Identify which cell holds the provided text, then report its (x, y) central coordinate. 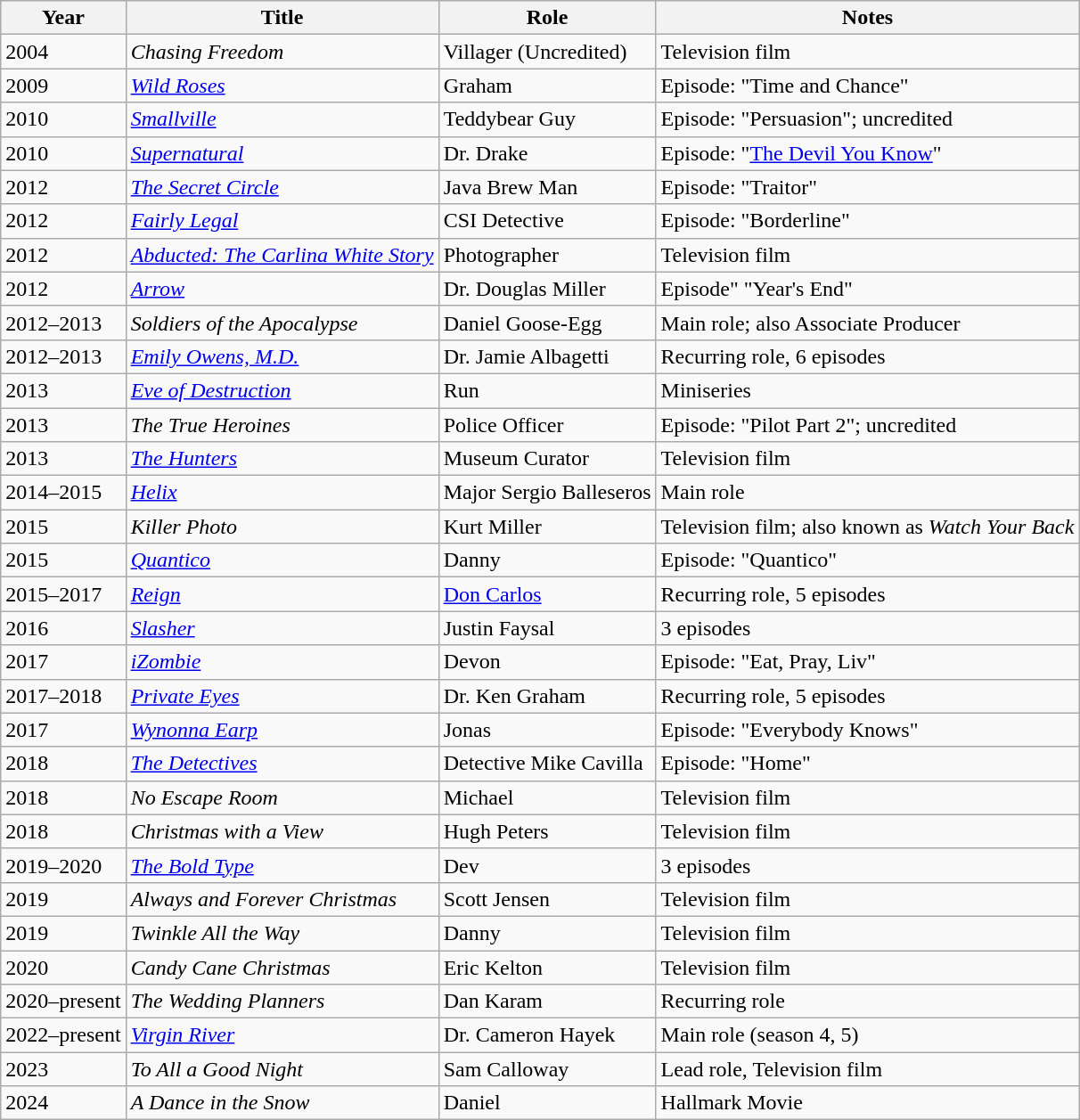
Arrow (282, 289)
Jonas (547, 730)
Daniel (547, 1103)
Michael (547, 797)
Twinkle All the Way (282, 933)
Virgin River (282, 1035)
Java Brew Man (547, 187)
Always and Forever Christmas (282, 899)
Role (547, 18)
Main role (season 4, 5) (868, 1035)
Episode: "Traitor" (868, 187)
Episode: "Pilot Part 2"; uncredited (868, 425)
Smallville (282, 119)
Notes (868, 18)
Lead role, Television film (868, 1069)
Supernatural (282, 153)
Fairly Legal (282, 221)
Wynonna Earp (282, 730)
Eric Kelton (547, 967)
2015–2017 (63, 594)
Episode: "Eat, Pray, Liv" (868, 662)
Episode" "Year's End" (868, 289)
2020 (63, 967)
Daniel Goose-Egg (547, 323)
Recurring role (868, 1001)
Soldiers of the Apocalypse (282, 323)
2023 (63, 1069)
Kurt Miller (547, 527)
Episode: "Quantico" (868, 560)
Devon (547, 662)
2019–2020 (63, 865)
Episode: "Everybody Knows" (868, 730)
No Escape Room (282, 797)
Dr. Cameron Hayek (547, 1035)
Dr. Ken Graham (547, 696)
Wild Roses (282, 86)
Hugh Peters (547, 831)
Quantico (282, 560)
2024 (63, 1103)
Helix (282, 493)
Episode: "Time and Chance" (868, 86)
Dr. Jamie Albagetti (547, 356)
Episode: "Borderline" (868, 221)
Dr. Drake (547, 153)
Main role; also Associate Producer (868, 323)
Recurring role, 6 episodes (868, 356)
Miniseries (868, 390)
The Hunters (282, 459)
Year (63, 18)
Eve of Destruction (282, 390)
The Detectives (282, 764)
Don Carlos (547, 594)
A Dance in the Snow (282, 1103)
The True Heroines (282, 425)
2014–2015 (63, 493)
Graham (547, 86)
Dev (547, 865)
Private Eyes (282, 696)
2020–present (63, 1001)
2009 (63, 86)
Scott Jensen (547, 899)
Major Sergio Balleseros (547, 493)
The Secret Circle (282, 187)
Police Officer (547, 425)
Slasher (282, 628)
The Bold Type (282, 865)
Run (547, 390)
Emily Owens, M.D. (282, 356)
2004 (63, 52)
iZombie (282, 662)
CSI Detective (547, 221)
Main role (868, 493)
2022–present (63, 1035)
Television film; also known as Watch Your Back (868, 527)
Candy Cane Christmas (282, 967)
Abducted: The Carlina White Story (282, 255)
Episode: "The Devil You Know" (868, 153)
Dan Karam (547, 1001)
Episode: "Persuasion"; uncredited (868, 119)
2016 (63, 628)
Killer Photo (282, 527)
Justin Faysal (547, 628)
Hallmark Movie (868, 1103)
To All a Good Night (282, 1069)
Episode: "Home" (868, 764)
Christmas with a View (282, 831)
2017–2018 (63, 696)
Detective Mike Cavilla (547, 764)
Title (282, 18)
Chasing Freedom (282, 52)
Villager (Uncredited) (547, 52)
Sam Calloway (547, 1069)
The Wedding Planners (282, 1001)
Dr. Douglas Miller (547, 289)
Museum Curator (547, 459)
Teddybear Guy (547, 119)
Reign (282, 594)
Photographer (547, 255)
